Find where the given text appears and provide that cell's center as [X, Y] coordinate. 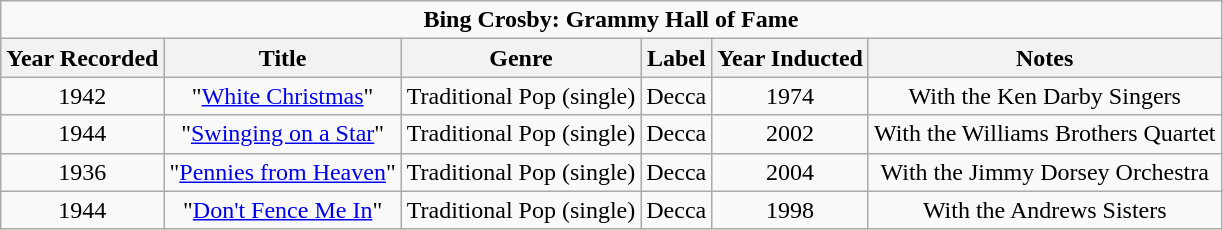
1942 [82, 96]
2002 [790, 134]
1998 [790, 210]
1974 [790, 96]
Title [282, 58]
"Pennies from Heaven" [282, 172]
2004 [790, 172]
"Don't Fence Me In" [282, 210]
With the Andrews Sisters [1044, 210]
With the Jimmy Dorsey Orchestra [1044, 172]
"Swinging on a Star" [282, 134]
With the Williams Brothers Quartet [1044, 134]
Label [676, 58]
Genre [521, 58]
1936 [82, 172]
Year Recorded [82, 58]
Bing Crosby: Grammy Hall of Fame [611, 20]
Notes [1044, 58]
With the Ken Darby Singers [1044, 96]
"White Christmas" [282, 96]
Year Inducted [790, 58]
